Return the [X, Y] coordinate for the center point of the cell that contains the specified text.  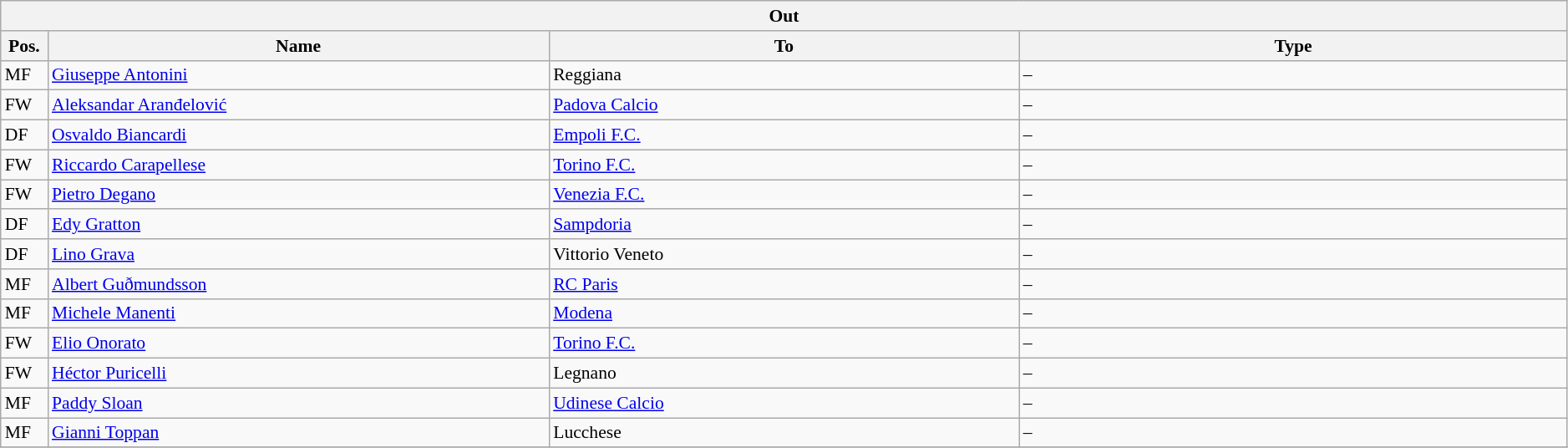
Vittorio Veneto [784, 254]
Riccardo Carapellese [298, 165]
Giuseppe Antonini [298, 75]
Reggiana [784, 75]
Legnano [784, 374]
RC Paris [784, 284]
Name [298, 46]
Venezia F.C. [784, 195]
Type [1293, 46]
Osvaldo Biancardi [298, 135]
Edy Gratton [298, 225]
Pos. [24, 46]
Padova Calcio [784, 105]
Lino Grava [298, 254]
Gianni Toppan [298, 433]
Out [784, 16]
Michele Manenti [298, 313]
Empoli F.C. [784, 135]
Sampdoria [784, 225]
Pietro Degano [298, 195]
To [784, 46]
Udinese Calcio [784, 403]
Modena [784, 313]
Paddy Sloan [298, 403]
Lucchese [784, 433]
Héctor Puricelli [298, 374]
Elio Onorato [298, 344]
Aleksandar Aranđelović [298, 105]
Albert Guðmundsson [298, 284]
